Return the (X, Y) coordinate for the center point of the cell that contains the specified text.  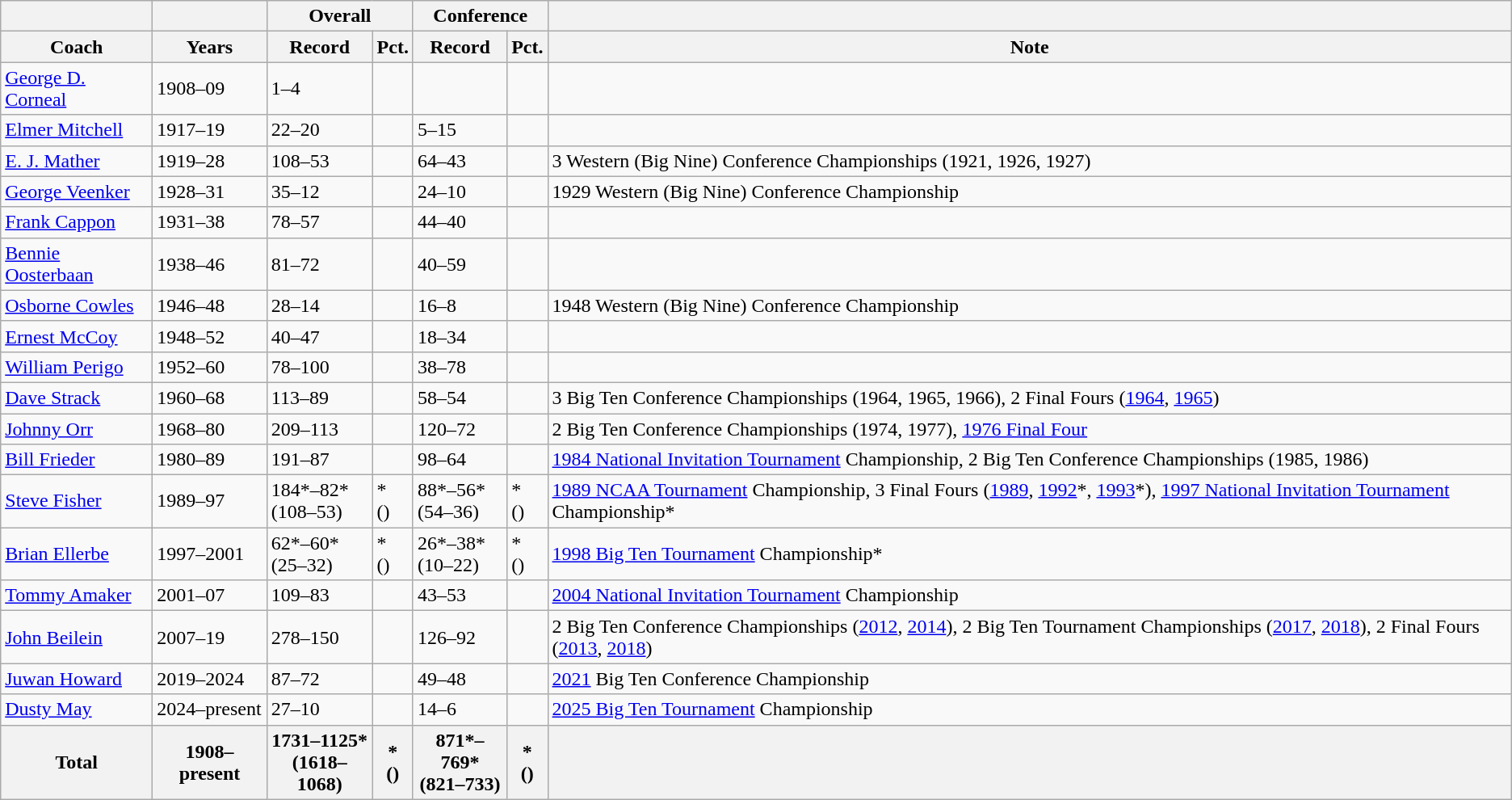
58–54 (460, 398)
5–15 (460, 130)
87–72 (320, 679)
191–87 (320, 460)
1989–97 (210, 501)
Note (1029, 47)
40–47 (320, 336)
Bennie Oosterbaan (77, 263)
1919–28 (210, 161)
1952–60 (210, 367)
2 Big Ten Conference Championships (1974, 1977), 1976 Final Four (1029, 429)
3 Western (Big Nine) Conference Championships (1921, 1926, 1927) (1029, 161)
18–34 (460, 336)
Juwan Howard (77, 679)
43–53 (460, 596)
98–64 (460, 460)
1998 Big Ten Tournament Championship* (1029, 554)
1929 Western (Big Nine) Conference Championship (1029, 192)
278–150 (320, 637)
2 Big Ten Conference Championships (2012, 2014), 2 Big Ten Tournament Championships (2017, 2018), 2 Final Fours (2013, 2018) (1029, 637)
81–72 (320, 263)
113–89 (320, 398)
1731–1125*(1618–1068) (320, 762)
2007–19 (210, 637)
George D. Corneal (77, 89)
Overall (339, 16)
38–78 (460, 367)
24–10 (460, 192)
22–20 (320, 130)
1984 National Invitation Tournament Championship, 2 Big Ten Conference Championships (1985, 1986) (1029, 460)
16–8 (460, 305)
2001–07 (210, 596)
871*–769*(821–733) (460, 762)
1917–19 (210, 130)
Bill Frieder (77, 460)
108–53 (320, 161)
35–12 (320, 192)
1989 NCAA Tournament Championship, 3 Final Fours (1989, 1992*, 1993*), 1997 National Invitation Tournament Championship* (1029, 501)
George Veenker (77, 192)
1980–89 (210, 460)
2024–present (210, 709)
78–57 (320, 222)
40–59 (460, 263)
1948 Western (Big Nine) Conference Championship (1029, 305)
1946–48 (210, 305)
44–40 (460, 222)
E. J. Mather (77, 161)
14–6 (460, 709)
1938–46 (210, 263)
Brian Ellerbe (77, 554)
William Perigo (77, 367)
Total (77, 762)
1968–80 (210, 429)
109–83 (320, 596)
88*–56*(54–36) (460, 501)
2021 Big Ten Conference Championship (1029, 679)
Osborne Cowles (77, 305)
Ernest McCoy (77, 336)
3 Big Ten Conference Championships (1964, 1965, 1966), 2 Final Fours (1964, 1965) (1029, 398)
120–72 (460, 429)
John Beilein (77, 637)
Coach (77, 47)
Years (210, 47)
62*–60*(25–32) (320, 554)
Johnny Orr (77, 429)
1908–present (210, 762)
184*–82*(108–53) (320, 501)
26*–38*(10–22) (460, 554)
2004 National Invitation Tournament Championship (1029, 596)
1931–38 (210, 222)
1928–31 (210, 192)
Elmer Mitchell (77, 130)
Tommy Amaker (77, 596)
1960–68 (210, 398)
Frank Cappon (77, 222)
Dusty May (77, 709)
64–43 (460, 161)
2025 Big Ten Tournament Championship (1029, 709)
Steve Fisher (77, 501)
2019–2024 (210, 679)
27–10 (320, 709)
126–92 (460, 637)
1908–09 (210, 89)
1–4 (320, 89)
1948–52 (210, 336)
78–100 (320, 367)
Conference (480, 16)
Dave Strack (77, 398)
28–14 (320, 305)
49–48 (460, 679)
209–113 (320, 429)
1997–2001 (210, 554)
